For the text-containing cell, return its midpoint in (x, y) coordinate format. 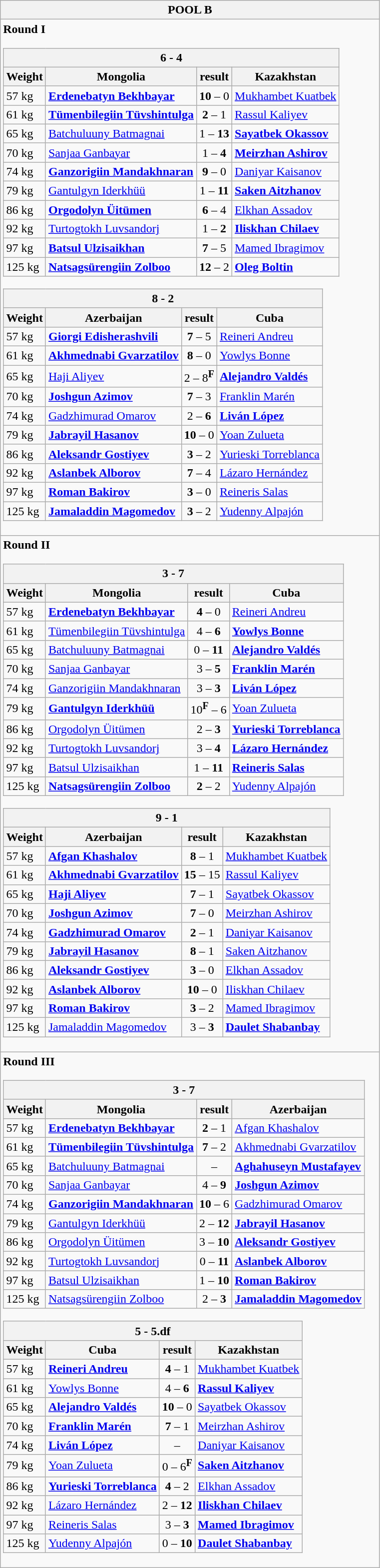
6 - 4 (171, 57)
1 – 10 (214, 1280)
6 – 4 (214, 210)
Aghahuseyn Mustafayev (299, 1166)
4 – 9 (214, 1185)
4 – 0 (209, 612)
1 – 2 (214, 229)
Oleg Boltin (286, 267)
2 – 8F (199, 377)
10F – 6 (209, 709)
8 - 2 (163, 298)
1 – 13 (214, 133)
2 – 6 (199, 416)
7 – 3 (199, 397)
9 - 1 (167, 818)
10 – 6 (214, 1204)
Giorgi Edisherashvili (113, 336)
POOL B (190, 10)
5 - 5.df (153, 1331)
3 – 5 (209, 669)
0 – 6F (177, 1466)
3 – 10 (214, 1242)
2 – 2 (209, 786)
9 – 0 (214, 171)
15 – 15 (202, 875)
4 – 2 (177, 1486)
0 – 10 (177, 1544)
12 – 2 (214, 267)
1 – 4 (214, 152)
3 – 4 (209, 748)
8 – 0 (199, 356)
4 – 1 (177, 1369)
7 – 4 (199, 473)
7 – 2 (214, 1147)
7 – 0 (202, 913)
